Find where the given text appears and provide that cell's center as [x, y] coordinate. 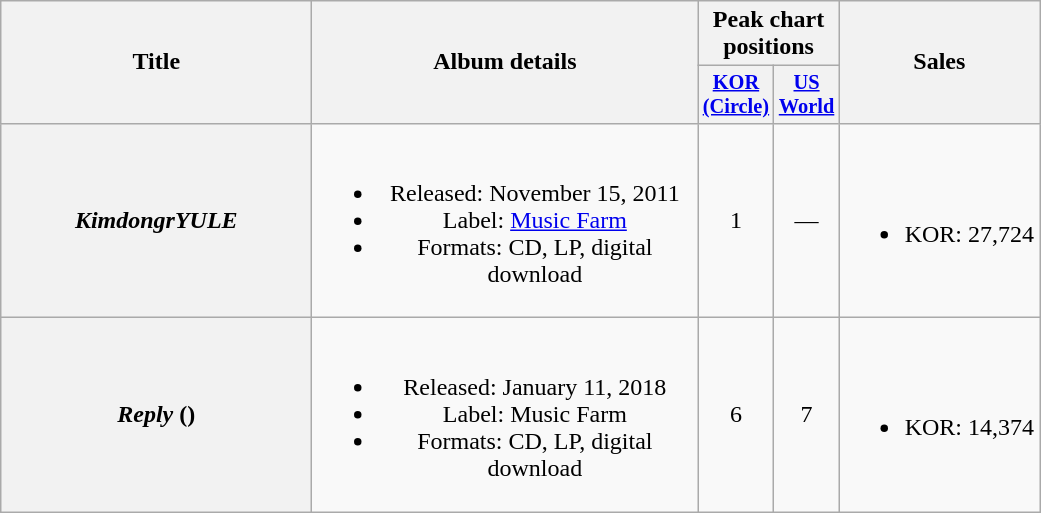
6 [736, 415]
KOR: 27,724 [939, 220]
Released: November 15, 2011Label: Music FarmFormats: CD, LP, digital download [505, 220]
7 [806, 415]
USWorld [806, 95]
1 [736, 220]
— [806, 220]
KOR: 14,374 [939, 415]
Title [156, 62]
KOR(Circle) [736, 95]
Reply () [156, 415]
KimdongrYULE [156, 220]
Peak chart positions [768, 34]
Released: January 11, 2018Label: Music FarmFormats: CD, LP, digital download [505, 415]
Album details [505, 62]
Sales [939, 62]
